Return [x, y] of the center of cell containing provided text 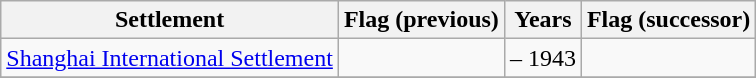
Flag (previous) [421, 20]
– 1943 [542, 58]
Settlement [170, 20]
Years [542, 20]
Flag (successor) [668, 20]
Shanghai International Settlement [170, 58]
